Return the [X, Y] coordinate for the center point of the cell that contains the specified text.  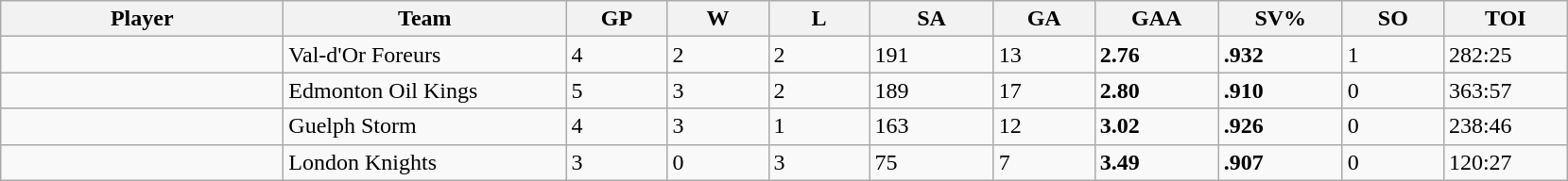
163 [932, 126]
Guelph Storm [425, 126]
7 [1043, 162]
238:46 [1505, 126]
Player [142, 19]
120:27 [1505, 162]
189 [932, 90]
17 [1043, 90]
3.02 [1157, 126]
GA [1043, 19]
75 [932, 162]
282:25 [1505, 55]
3.49 [1157, 162]
.926 [1280, 126]
Team [425, 19]
W [718, 19]
Edmonton Oil Kings [425, 90]
.932 [1280, 55]
191 [932, 55]
12 [1043, 126]
13 [1043, 55]
.910 [1280, 90]
GP [616, 19]
363:57 [1505, 90]
.907 [1280, 162]
GAA [1157, 19]
London Knights [425, 162]
TOI [1505, 19]
SV% [1280, 19]
2.80 [1157, 90]
Val-d'Or Foreurs [425, 55]
2.76 [1157, 55]
SA [932, 19]
L [818, 19]
SO [1393, 19]
5 [616, 90]
